Search for the cell housing the specified text and yield its (x, y) center coordinate. 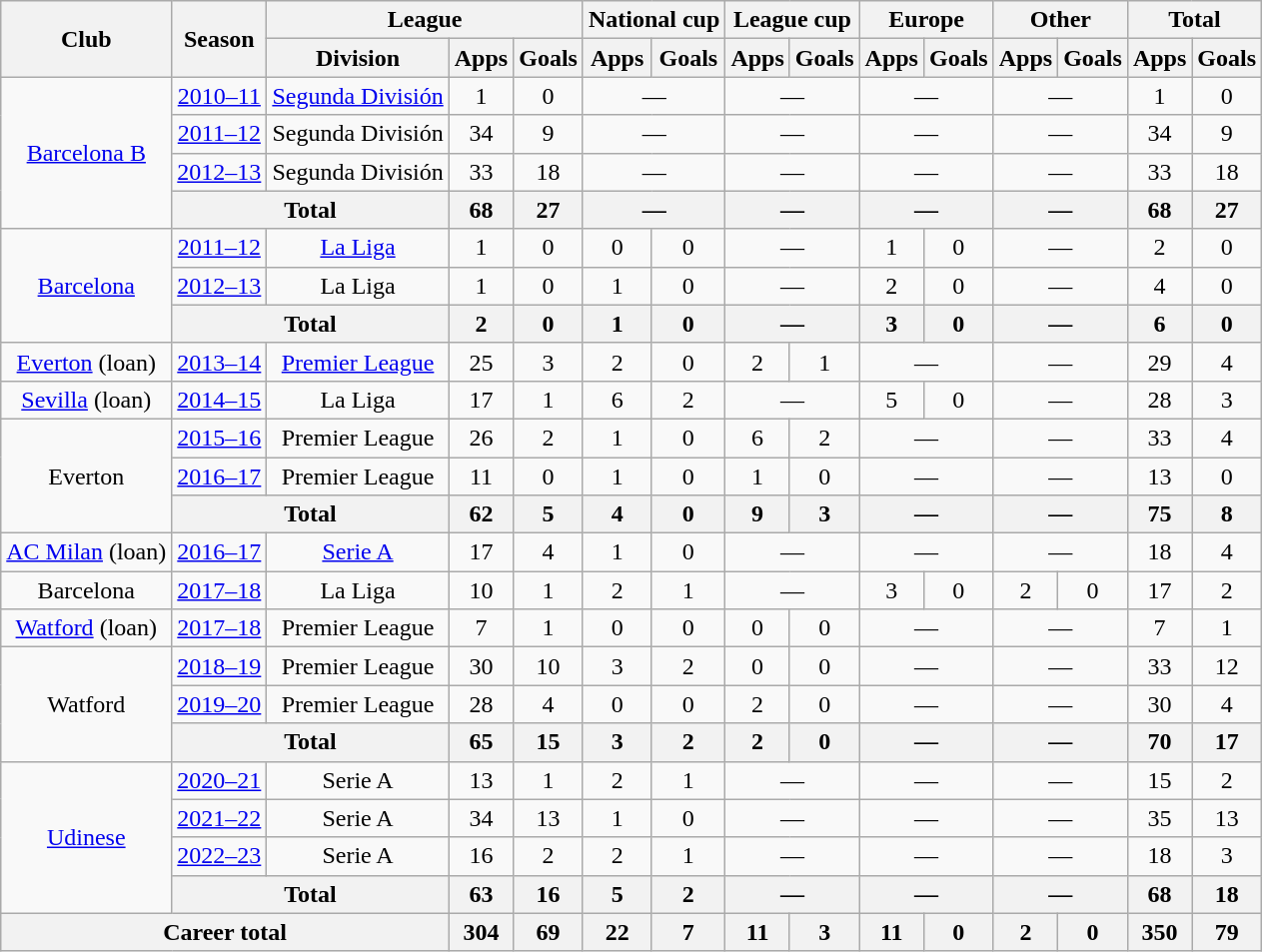
2020–21 (220, 780)
2013–14 (220, 362)
League (426, 20)
Everton (loan) (86, 362)
Watford (86, 704)
25 (481, 362)
2015–16 (220, 438)
350 (1159, 932)
35 (1159, 818)
Barcelona B (86, 153)
AC Milan (loan) (86, 552)
2014–15 (220, 400)
75 (1159, 514)
62 (481, 514)
2010–11 (220, 96)
Sevilla (loan) (86, 400)
2018–19 (220, 666)
2021–22 (220, 818)
Club (86, 39)
69 (549, 932)
2019–20 (220, 704)
Watford (loan) (86, 628)
26 (481, 438)
Europe (926, 20)
Everton (86, 476)
304 (481, 932)
Division (358, 58)
70 (1159, 742)
Season (220, 39)
National cup (653, 20)
22 (617, 932)
63 (481, 894)
8 (1227, 514)
29 (1159, 362)
65 (481, 742)
Career total (225, 932)
League cup (792, 20)
12 (1227, 666)
2022–23 (220, 856)
Udinese (86, 837)
79 (1227, 932)
Other (1060, 20)
